From the cell containing the given text, extract its center point as [x, y] coordinate. 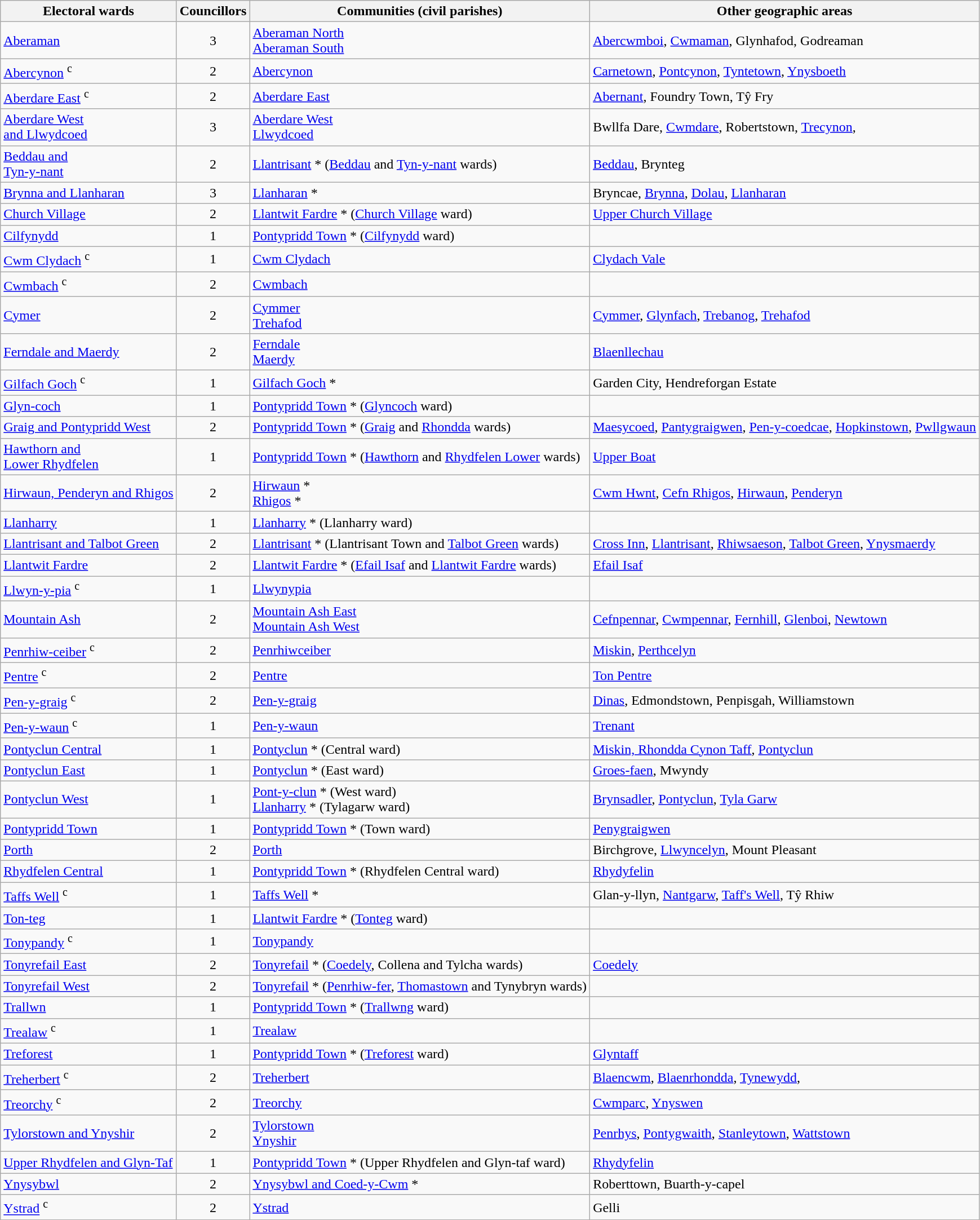
Church Village [88, 214]
Gilfach Goch * [420, 383]
CymmerTrehafod [420, 315]
Hirwaun, Penderyn and Rhigos [88, 493]
Aberaman [88, 41]
Tonyrefail * (Penrhiw-fer, Thomastown and Tynybryn wards) [420, 986]
Pen-y-waun [420, 726]
Llanharry [88, 522]
Aberdare East c [88, 96]
Ynysybwl and Coed-y-Cwm * [420, 1184]
Blaenllechau [784, 352]
Treorchy [420, 1103]
Bryncae, Brynna, Dolau, Llanharan [784, 193]
Treherbert [420, 1078]
Penrhys, Pontygwaith, Stanleytown, Wattstown [784, 1133]
Llanharry * (Llanharry ward) [420, 522]
Pontypridd Town * (Cilfynydd ward) [420, 236]
Trenant [784, 726]
Treforest [88, 1054]
Pontyclun West [88, 799]
Pontyclun * (Central ward) [420, 749]
Carnetown, Pontcynon, Tyntetown, Ynysboeth [784, 71]
Tylorstown and Ynyshir [88, 1133]
Penrhiw-ceiber c [88, 651]
Garden City, Hendreforgan Estate [784, 383]
Cefnpennar, Cwmpennar, Fernhill, Glenboi, Newtown [784, 619]
Pontypridd Town * (Glyncoch ward) [420, 406]
Llantwit Fardre * (Church Village ward) [420, 214]
Pontypridd Town * (Trallwng ward) [420, 1007]
Llwyn-y-pia c [88, 589]
Pontypridd Town * (Town ward) [420, 829]
Rhydfelen Central [88, 872]
Aberdare WestLlwydcoed [420, 127]
Abercynon c [88, 71]
Upper Boat [784, 457]
Efail Isaf [784, 565]
Graig and Pontypridd West [88, 427]
Trealaw [420, 1031]
Bwllfa Dare, Cwmdare, Robertstown, Trecynon, [784, 127]
Tonyrefail East [88, 965]
Llantwit Fardre [88, 565]
Pontypridd Town * (Hawthorn and Rhydfelen Lower wards) [420, 457]
Cymmer, Glynfach, Trebanog, Trehafod [784, 315]
Abercwmboi, Cwmaman, Glynhafod, Godreaman [784, 41]
Birchgrove, Llwyncelyn, Mount Pleasant [784, 850]
Miskin, Rhondda Cynon Taff, Pontyclun [784, 749]
Pontypridd Town * (Upper Rhydfelen and Glyn-taf ward) [420, 1162]
Llanharan * [420, 193]
Llantwit Fardre * (Tonteg ward) [420, 918]
Clydach Vale [784, 259]
Pontyclun Central [88, 749]
Pentre [420, 675]
Cwm Hwnt, Cefn Rhigos, Hirwaun, Penderyn [784, 493]
Pontypridd Town * (Rhydfelen Central ward) [420, 872]
Tonypandy [420, 941]
Communities (civil parishes) [420, 11]
Llantwit Fardre * (Efail Isaf and Llantwit Fardre wards) [420, 565]
Coedely [784, 965]
Groes-faen, Mwyndy [784, 770]
Beddau, Brynteg [784, 163]
Brynsadler, Pontyclun, Tyla Garw [784, 799]
Upper Rhydfelen and Glyn-Taf [88, 1162]
Gilfach Goch c [88, 383]
Treorchy c [88, 1103]
Councillors [213, 11]
Cwmbach c [88, 284]
Abernant, Foundry Town, Tŷ Fry [784, 96]
Aberdare Westand Llwydcoed [88, 127]
Glan-y-llyn, Nantgarw, Taff's Well, Tŷ Rhiw [784, 895]
Ferndale and Maerdy [88, 352]
Roberttown, Buarth-y-capel [784, 1184]
Beddau andTyn-y-nant [88, 163]
Pontyclun * (East ward) [420, 770]
Gelli [784, 1208]
Upper Church Village [784, 214]
Cross Inn, Llantrisant, Rhiwsaeson, Talbot Green, Ynysmaerdy [784, 543]
Cwm Clydach [420, 259]
Cymer [88, 315]
Taffs Well c [88, 895]
Blaencwm, Blaenrhondda, Tynewydd, [784, 1078]
Miskin, Perthcelyn [784, 651]
Ystrad c [88, 1208]
Pontypridd Town * (Treforest ward) [420, 1054]
Hawthorn andLower Rhydfelen [88, 457]
Aberdare East [420, 96]
Pen-y-graig c [88, 700]
TylorstownYnyshir [420, 1133]
Electoral wards [88, 11]
Ton Pentre [784, 675]
Pen-y-waun c [88, 726]
FerndaleMaerdy [420, 352]
Tonypandy c [88, 941]
Penygraigwen [784, 829]
Ystrad [420, 1208]
Pontypridd Town [88, 829]
Ynysybwl [88, 1184]
Dinas, Edmondstown, Penpisgah, Williamstown [784, 700]
Trallwn [88, 1007]
Pontyclun East [88, 770]
Llantrisant * (Llantrisant Town and Talbot Green wards) [420, 543]
Pont-y-clun * (West ward)Llanharry * (Tylagarw ward) [420, 799]
Mountain Ash [88, 619]
Trealaw c [88, 1031]
Tonyrefail West [88, 986]
Cilfynydd [88, 236]
Cwm Clydach c [88, 259]
Hirwaun *Rhigos * [420, 493]
Mountain Ash EastMountain Ash West [420, 619]
Glyn-coch [88, 406]
Pen-y-graig [420, 700]
Cwmparc, Ynyswen [784, 1103]
Ton-teg [88, 918]
Tonyrefail * (Coedely, Collena and Tylcha wards) [420, 965]
Brynna and Llanharan [88, 193]
Pentre c [88, 675]
Llantrisant * (Beddau and Tyn-y-nant wards) [420, 163]
Llwynypia [420, 589]
Taffs Well * [420, 895]
Aberaman NorthAberaman South [420, 41]
Other geographic areas [784, 11]
Glyntaff [784, 1054]
Llantrisant and Talbot Green [88, 543]
Penrhiwceiber [420, 651]
Treherbert c [88, 1078]
Pontypridd Town * (Graig and Rhondda wards) [420, 427]
Maesycoed, Pantygraigwen, Pen-y-coedcae, Hopkinstown, Pwllgwaun [784, 427]
Cwmbach [420, 284]
Abercynon [420, 71]
